From the cell containing the given text, extract its center point as [x, y] coordinate. 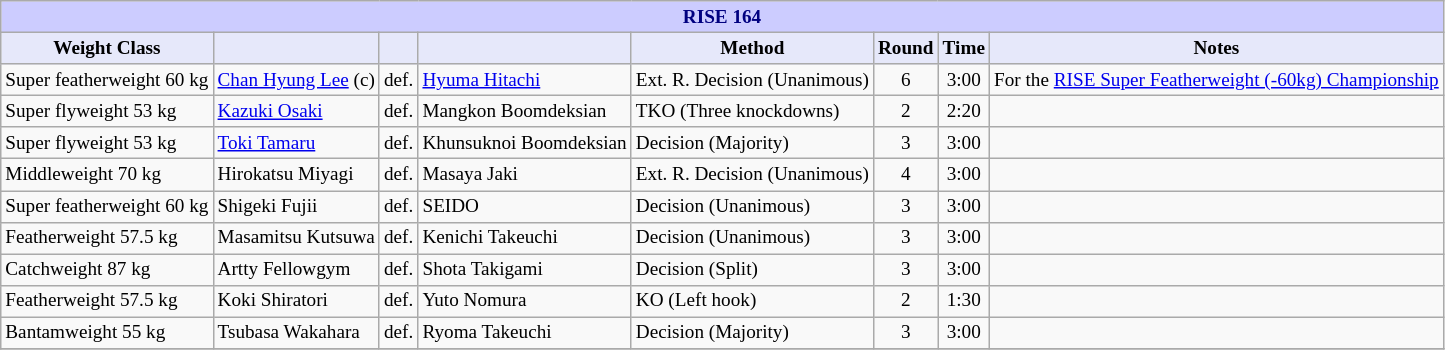
1:30 [964, 301]
KO (Left hook) [752, 301]
2:20 [964, 111]
Masaya Jaki [524, 175]
For the RISE Super Featherweight (-60kg) Championship [1216, 80]
Shota Takigami [524, 270]
Koki Shiratori [296, 301]
Masamitsu Kutsuwa [296, 238]
RISE 164 [722, 17]
Kenichi Takeuchi [524, 238]
Round [906, 48]
Shigeki Fujii [296, 206]
Hirokatsu Miyagi [296, 175]
6 [906, 80]
Tsubasa Wakahara [296, 333]
Ryoma Takeuchi [524, 333]
Khunsuknoi Boomdeksian [524, 143]
Yuto Nomura [524, 301]
Middleweight 70 kg [107, 175]
Weight Class [107, 48]
Hyuma Hitachi [524, 80]
4 [906, 175]
Kazuki Osaki [296, 111]
Time [964, 48]
SEIDO [524, 206]
Mangkon Boomdeksian [524, 111]
Decision (Split) [752, 270]
Catchweight 87 kg [107, 270]
Method [752, 48]
Bantamweight 55 kg [107, 333]
Chan Hyung Lee (c) [296, 80]
TKO (Three knockdowns) [752, 111]
Artty Fellowgym [296, 270]
Toki Tamaru [296, 143]
Notes [1216, 48]
